Find where the given text appears and provide that cell's center as (x, y) coordinate. 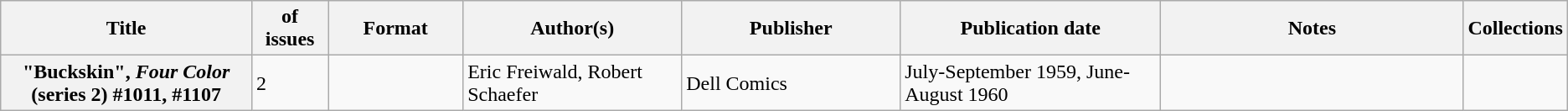
Author(s) (573, 29)
Collections (1515, 29)
Dell Comics (791, 82)
2 (290, 82)
Notes (1312, 29)
Publication date (1030, 29)
Title (126, 29)
Eric Freiwald, Robert Schaefer (573, 82)
Format (395, 29)
"Buckskin", Four Color (series 2) #1011, #1107 (126, 82)
July-September 1959, June-August 1960 (1030, 82)
of issues (290, 29)
Publisher (791, 29)
